Pinpoint the cell where the given text exists, returning its (x, y) midpoint coordinate. 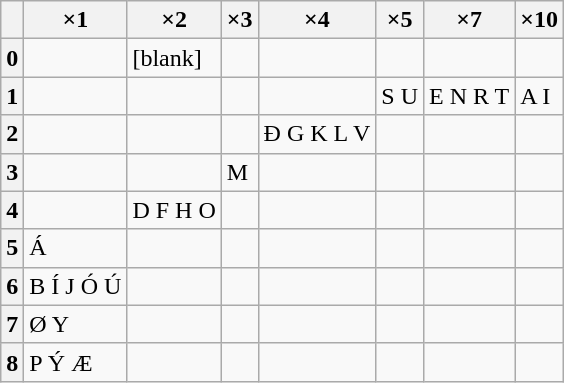
S U (400, 96)
1 (12, 96)
×3 (240, 20)
8 (12, 362)
Ø Y (76, 324)
7 (12, 324)
4 (12, 210)
E N R T (470, 96)
×10 (540, 20)
5 (12, 248)
Á (76, 248)
M (240, 172)
6 (12, 286)
3 (12, 172)
×1 (76, 20)
Ð G K L V (317, 134)
×7 (470, 20)
×5 (400, 20)
A I (540, 96)
×2 (174, 20)
B Í J Ó Ú (76, 286)
P Ý Æ (76, 362)
[blank] (174, 58)
2 (12, 134)
×4 (317, 20)
D F H O (174, 210)
0 (12, 58)
